Return the (X, Y) coordinate for the center point of the cell that contains the specified text.  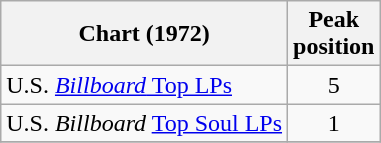
Peakposition (334, 34)
1 (334, 123)
5 (334, 85)
U.S. Billboard Top Soul LPs (144, 123)
U.S. Billboard Top LPs (144, 85)
Chart (1972) (144, 34)
